Scan for the cell matching the given text and deliver its [x, y] coordinate at center. 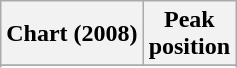
Peak position [189, 34]
Chart (2008) [72, 34]
